Return the [X, Y] coordinate for the center point of the cell that contains the specified text.  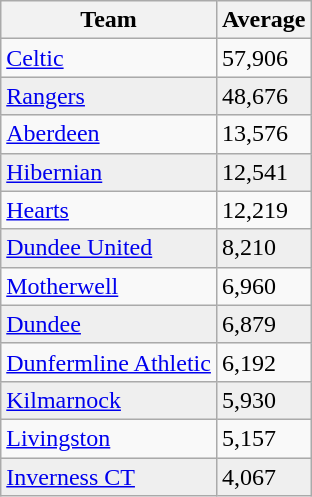
12,219 [264, 210]
Kilmarnock [109, 400]
Celtic [109, 58]
Dundee United [109, 248]
Dunfermline Athletic [109, 362]
4,067 [264, 477]
Rangers [109, 96]
57,906 [264, 58]
Hibernian [109, 172]
Aberdeen [109, 134]
Hearts [109, 210]
5,157 [264, 438]
6,192 [264, 362]
Team [109, 20]
6,879 [264, 324]
6,960 [264, 286]
5,930 [264, 400]
Motherwell [109, 286]
48,676 [264, 96]
Livingston [109, 438]
Dundee [109, 324]
12,541 [264, 172]
Inverness CT [109, 477]
13,576 [264, 134]
Average [264, 20]
8,210 [264, 248]
